Detect which cell encompasses the target text, then output its (x, y) center coordinate. 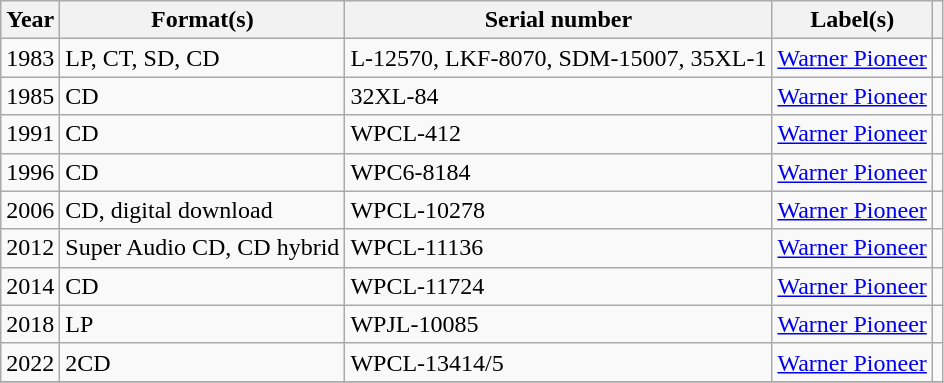
2006 (30, 210)
Serial number (558, 20)
2014 (30, 286)
WPCL-11724 (558, 286)
2CD (202, 362)
1996 (30, 172)
CD, digital download (202, 210)
WPCL-11136 (558, 248)
WPCL-412 (558, 134)
WPJL-10085 (558, 324)
Year (30, 20)
Super Audio CD, CD hybrid (202, 248)
Format(s) (202, 20)
2018 (30, 324)
WPCL-13414/5 (558, 362)
WPC6-8184 (558, 172)
2012 (30, 248)
Label(s) (852, 20)
1983 (30, 58)
1985 (30, 96)
L-12570, LKF-8070, SDM-15007, 35XL-1 (558, 58)
LP, CT, SD, CD (202, 58)
1991 (30, 134)
LP (202, 324)
2022 (30, 362)
WPCL-10278 (558, 210)
32XL-84 (558, 96)
